Detect which cell encompasses the target text, then output its [x, y] center coordinate. 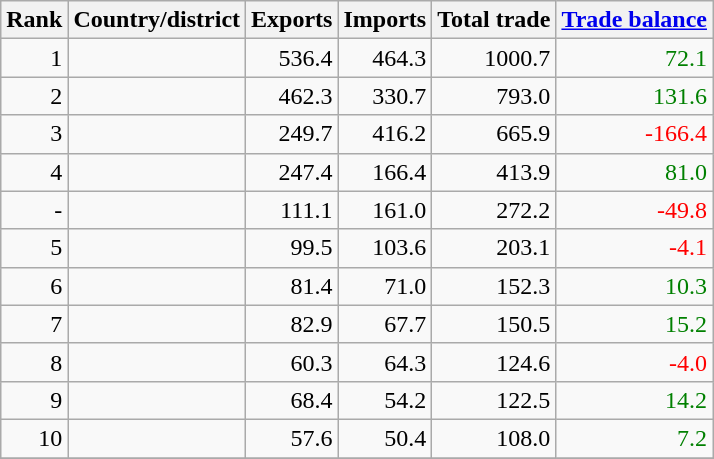
464.3 [385, 58]
793.0 [494, 96]
103.6 [385, 248]
54.2 [385, 400]
71.0 [385, 286]
10 [34, 438]
7 [34, 324]
67.7 [385, 324]
462.3 [292, 96]
247.4 [292, 172]
150.5 [494, 324]
3 [34, 134]
166.4 [385, 172]
6 [34, 286]
330.7 [385, 96]
81.4 [292, 286]
122.5 [494, 400]
413.9 [494, 172]
108.0 [494, 438]
416.2 [385, 134]
57.6 [292, 438]
68.4 [292, 400]
4 [34, 172]
- [34, 210]
81.0 [634, 172]
-49.8 [634, 210]
536.4 [292, 58]
Total trade [494, 20]
272.2 [494, 210]
9 [34, 400]
82.9 [292, 324]
72.1 [634, 58]
60.3 [292, 362]
15.2 [634, 324]
8 [34, 362]
Imports [385, 20]
-4.0 [634, 362]
1000.7 [494, 58]
Rank [34, 20]
7.2 [634, 438]
203.1 [494, 248]
111.1 [292, 210]
5 [34, 248]
-4.1 [634, 248]
Trade balance [634, 20]
10.3 [634, 286]
99.5 [292, 248]
152.3 [494, 286]
131.6 [634, 96]
665.9 [494, 134]
124.6 [494, 362]
50.4 [385, 438]
64.3 [385, 362]
14.2 [634, 400]
1 [34, 58]
249.7 [292, 134]
161.0 [385, 210]
2 [34, 96]
Exports [292, 20]
-166.4 [634, 134]
Country/district [157, 20]
